Scan for the cell matching the given text and deliver its [X, Y] coordinate at center. 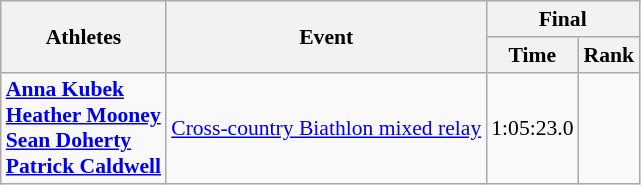
Anna KubekHeather MooneySean DohertyPatrick Caldwell [84, 128]
Athletes [84, 36]
1:05:23.0 [532, 128]
Cross-country Biathlon mixed relay [326, 128]
Final [562, 19]
Event [326, 36]
Rank [610, 55]
Time [532, 55]
